Determine the (X, Y) coordinate at the center of the cell enclosing the given text.  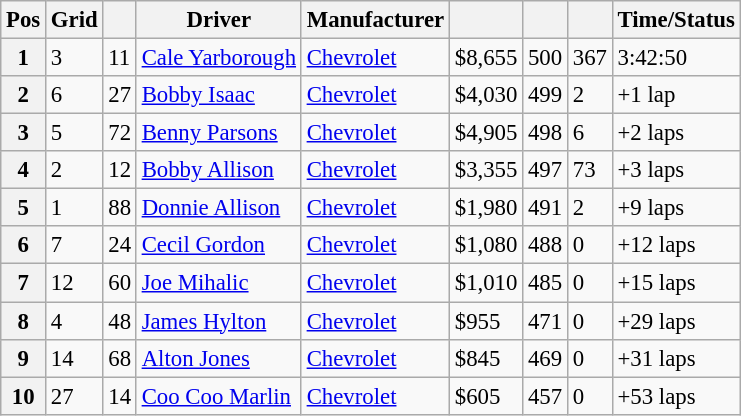
+29 laps (676, 321)
497 (546, 170)
Manufacturer (375, 20)
60 (120, 283)
Grid (74, 20)
68 (120, 358)
$4,905 (486, 133)
+15 laps (676, 283)
Joe Mihalic (218, 283)
+12 laps (676, 245)
24 (120, 245)
457 (546, 396)
488 (546, 245)
471 (546, 321)
Benny Parsons (218, 133)
367 (590, 58)
491 (546, 208)
500 (546, 58)
Pos (24, 20)
Bobby Isaac (218, 95)
3:42:50 (676, 58)
499 (546, 95)
469 (546, 358)
+9 laps (676, 208)
$605 (486, 396)
$845 (486, 358)
+1 lap (676, 95)
Bobby Allison (218, 170)
$1,010 (486, 283)
48 (120, 321)
Cecil Gordon (218, 245)
$8,655 (486, 58)
72 (120, 133)
$3,355 (486, 170)
Coo Coo Marlin (218, 396)
Driver (218, 20)
Alton Jones (218, 358)
+3 laps (676, 170)
$1,980 (486, 208)
$955 (486, 321)
10 (24, 396)
485 (546, 283)
11 (120, 58)
Time/Status (676, 20)
$4,030 (486, 95)
+2 laps (676, 133)
9 (24, 358)
+31 laps (676, 358)
88 (120, 208)
Donnie Allison (218, 208)
James Hylton (218, 321)
498 (546, 133)
Cale Yarborough (218, 58)
+53 laps (676, 396)
$1,080 (486, 245)
73 (590, 170)
8 (24, 321)
